Capture the cell that displays the provided text and extract its (x, y) central coordinate. 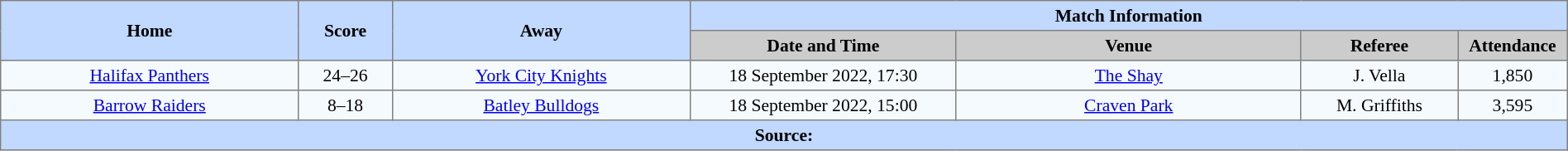
24–26 (346, 75)
1,850 (1513, 75)
Batley Bulldogs (541, 105)
Home (150, 31)
Craven Park (1128, 105)
Barrow Raiders (150, 105)
Source: (784, 135)
18 September 2022, 15:00 (823, 105)
Date and Time (823, 46)
Halifax Panthers (150, 75)
8–18 (346, 105)
Away (541, 31)
18 September 2022, 17:30 (823, 75)
Referee (1379, 46)
Attendance (1513, 46)
York City Knights (541, 75)
J. Vella (1379, 75)
Match Information (1128, 16)
3,595 (1513, 105)
Venue (1128, 46)
M. Griffiths (1379, 105)
The Shay (1128, 75)
Score (346, 31)
